Capture the cell that displays the provided text and extract its [x, y] central coordinate. 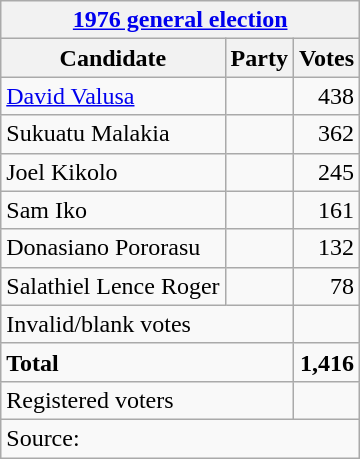
Party [259, 58]
Registered voters [148, 400]
132 [326, 248]
Source: [180, 438]
245 [326, 172]
1,416 [326, 362]
438 [326, 96]
Sukuatu Malakia [113, 134]
Joel Kikolo [113, 172]
Invalid/blank votes [148, 324]
Sam Iko [113, 210]
78 [326, 286]
Candidate [113, 58]
David Valusa [113, 96]
Salathiel Lence Roger [113, 286]
1976 general election [180, 20]
161 [326, 210]
Votes [326, 58]
Total [148, 362]
Donasiano Pororasu [113, 248]
362 [326, 134]
